Identify which cell holds the provided text, then report its [x, y] central coordinate. 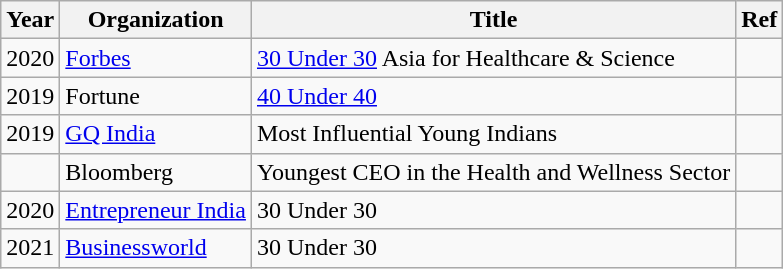
Entrepreneur India [156, 210]
2021 [30, 248]
GQ India [156, 134]
Fortune [156, 96]
Ref [760, 20]
30 Under 30 Asia for Healthcare & Science [493, 58]
Year [30, 20]
Forbes [156, 58]
Most Influential Young Indians [493, 134]
Title [493, 20]
Youngest CEO in the Health and Wellness Sector [493, 172]
Bloomberg [156, 172]
Businessworld [156, 248]
40 Under 40 [493, 96]
Organization [156, 20]
